Detect which cell encompasses the target text, then output its (X, Y) center coordinate. 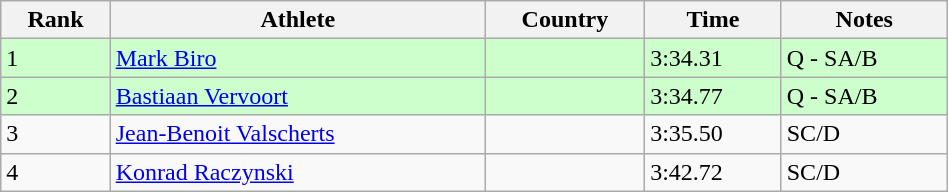
3:34.31 (714, 58)
Mark Biro (298, 58)
Country (564, 20)
2 (56, 96)
4 (56, 172)
Notes (864, 20)
3 (56, 134)
Bastiaan Vervoort (298, 96)
Rank (56, 20)
1 (56, 58)
Konrad Raczynski (298, 172)
Time (714, 20)
3:42.72 (714, 172)
3:34.77 (714, 96)
Jean-Benoit Valscherts (298, 134)
Athlete (298, 20)
3:35.50 (714, 134)
